Detect which cell encompasses the target text, then output its (x, y) center coordinate. 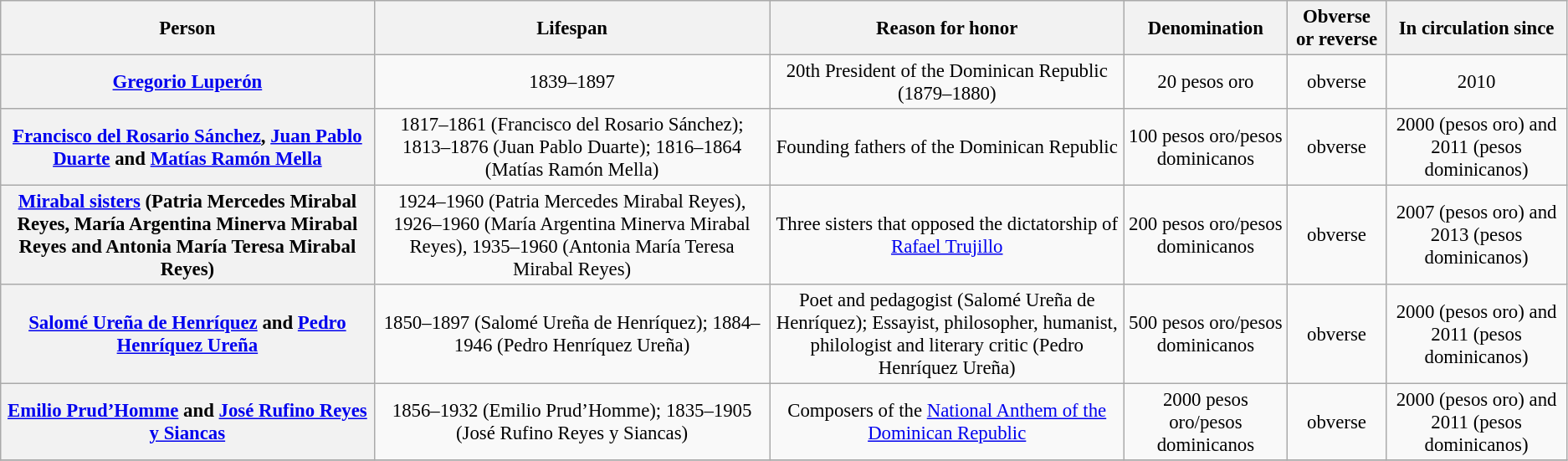
1850–1897 (Salomé Ureña de Henríquez); 1884–1946 (Pedro Henríquez Ureña) (572, 335)
Person (187, 28)
Founding fathers of the Dominican Republic (947, 147)
200 pesos oro/pesos dominicanos (1205, 236)
Lifespan (572, 28)
Francisco del Rosario Sánchez, Juan Pablo Duarte and Matías Ramón Mella (187, 147)
2010 (1477, 82)
Obverse or reverse (1336, 28)
Poet and pedagogist (Salomé Ureña de Henríquez); Essayist, philosopher, humanist, philologist and literary critic (Pedro Henríquez Ureña) (947, 335)
Composers of the National Anthem of the Dominican Republic (947, 423)
1817–1861 (Francisco del Rosario Sánchez); 1813–1876 (Juan Pablo Duarte); 1816–1864 (Matías Ramón Mella) (572, 147)
100 pesos oro/pesos dominicanos (1205, 147)
2000 pesos oro/pesos dominicanos (1205, 423)
Reason for honor (947, 28)
1924–1960 (Patria Mercedes Mirabal Reyes), 1926–1960 (María Argentina Minerva Mirabal Reyes), 1935–1960 (Antonia María Teresa Mirabal Reyes) (572, 236)
20 pesos oro (1205, 82)
Mirabal sisters (Patria Mercedes Mirabal Reyes, María Argentina Minerva Mirabal Reyes and Antonia María Teresa Mirabal Reyes) (187, 236)
500 pesos oro/pesos dominicanos (1205, 335)
2007 (pesos oro) and 2013 (pesos dominicanos) (1477, 236)
1839–1897 (572, 82)
Three sisters that opposed the dictatorship of Rafael Trujillo (947, 236)
Gregorio Luperón (187, 82)
20th President of the Dominican Republic (1879–1880) (947, 82)
Salomé Ureña de Henríquez and Pedro Henríquez Ureña (187, 335)
Emilio Prud’Homme and José Rufino Reyes y Siancas (187, 423)
Denomination (1205, 28)
1856–1932 (Emilio Prud’Homme); 1835–1905 (José Rufino Reyes y Siancas) (572, 423)
In circulation since (1477, 28)
